Detect which cell encompasses the target text, then output its (x, y) center coordinate. 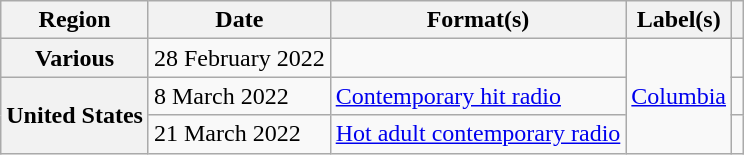
United States (75, 115)
21 March 2022 (239, 134)
Contemporary hit radio (478, 96)
Region (75, 20)
Columbia (679, 96)
Label(s) (679, 20)
Various (75, 58)
8 March 2022 (239, 96)
Hot adult contemporary radio (478, 134)
Date (239, 20)
Format(s) (478, 20)
28 February 2022 (239, 58)
